Extract the [x, y] coordinate from the center of the cell holding the provided text.  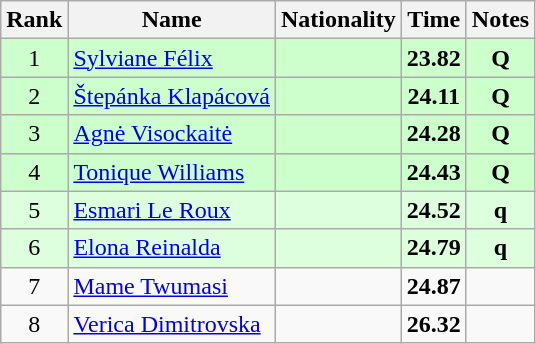
Notes [500, 20]
24.28 [434, 134]
Esmari Le Roux [172, 210]
5 [34, 210]
Time [434, 20]
Mame Twumasi [172, 286]
26.32 [434, 324]
Tonique Williams [172, 172]
6 [34, 248]
1 [34, 58]
24.79 [434, 248]
Name [172, 20]
Rank [34, 20]
24.87 [434, 286]
Elona Reinalda [172, 248]
7 [34, 286]
2 [34, 96]
Štepánka Klapácová [172, 96]
Nationality [339, 20]
4 [34, 172]
Sylviane Félix [172, 58]
3 [34, 134]
Agnė Visockaitė [172, 134]
23.82 [434, 58]
24.11 [434, 96]
24.43 [434, 172]
24.52 [434, 210]
8 [34, 324]
Verica Dimitrovska [172, 324]
